Scan for the cell matching the given text and deliver its [X, Y] coordinate at center. 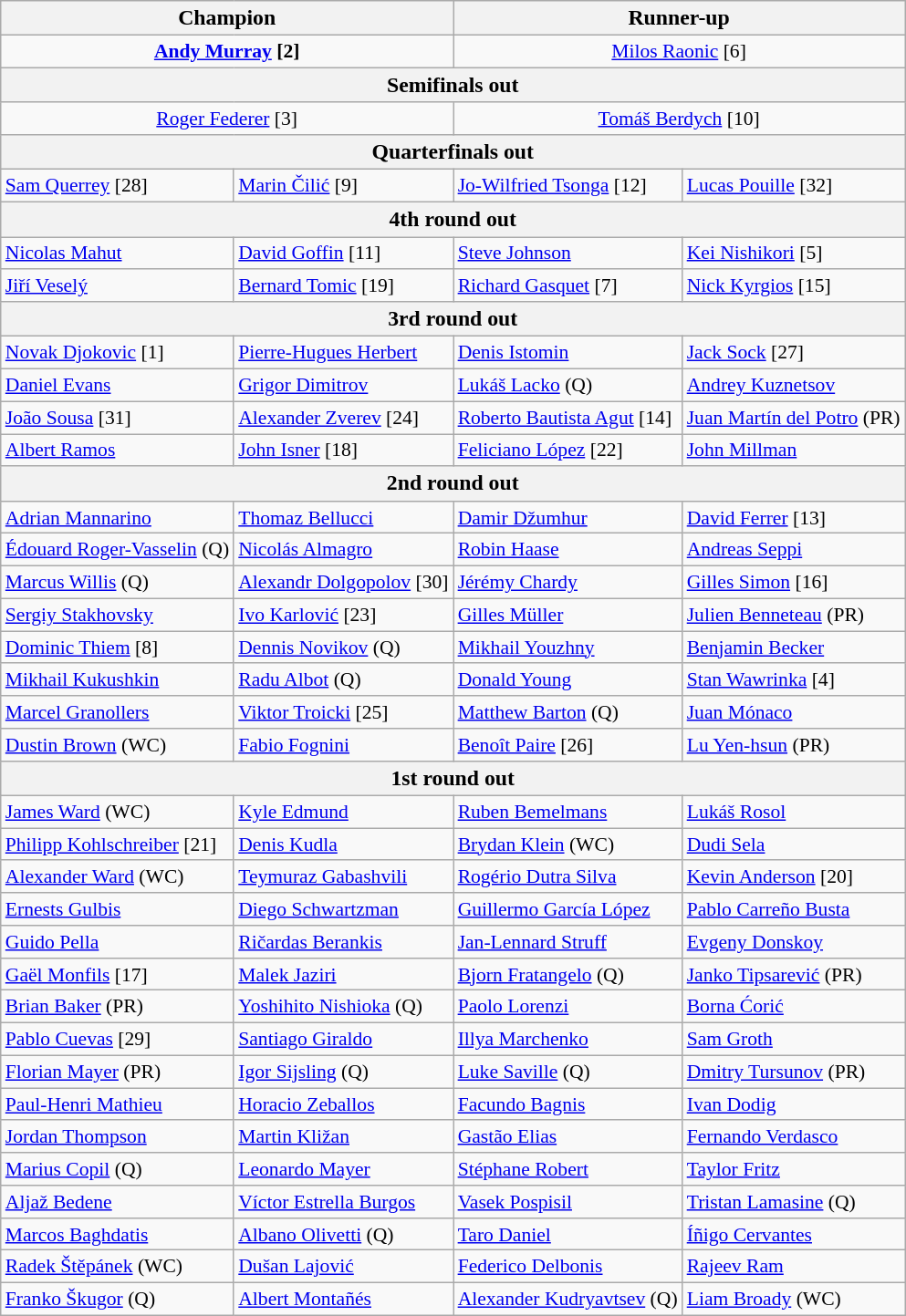
Taro Daniel [568, 1235]
Marin Čilić [9] [343, 186]
Alexander Ward (WC) [117, 877]
Matthew Barton (Q) [568, 712]
Denis Istomin [568, 353]
Dudi Sela [794, 845]
Dustin Brown (WC) [117, 745]
Roberto Bautista Agut [14] [568, 418]
Ričardas Berankis [343, 942]
Champion [227, 18]
Nick Kyrgios [15] [794, 286]
Tomáš Berdych [10] [679, 119]
Sergiy Stakhovsky [117, 615]
Fabio Fognini [343, 745]
Bernard Tomic [19] [343, 286]
Igor Sijsling (Q) [343, 1072]
Milos Raonic [6] [679, 52]
Santiago Giraldo [343, 1040]
Novak Djokovic [1] [117, 353]
Kevin Anderson [20] [794, 877]
Nicolas Mahut [117, 254]
Andy Murray [2] [227, 52]
Brydan Klein (WC) [568, 845]
Dušan Lajović [343, 1267]
Ivo Karlović [23] [343, 615]
Illya Marchenko [568, 1040]
Mikhail Kukushkin [117, 680]
David Goffin [11] [343, 254]
Teymuraz Gabashvili [343, 877]
Marcel Granollers [117, 712]
Juan Mónaco [794, 712]
Florian Mayer (PR) [117, 1072]
Lukáš Lacko (Q) [568, 386]
Semifinals out [453, 86]
Dennis Novikov (Q) [343, 648]
Tristan Lamasine (Q) [794, 1202]
Dominic Thiem [8] [117, 648]
Fernando Verdasco [794, 1137]
João Sousa [31] [117, 418]
Lucas Pouille [32] [794, 186]
Pablo Carreño Busta [794, 909]
Albano Olivetti (Q) [343, 1235]
Rajeev Ram [794, 1267]
Andrey Kuznetsov [794, 386]
Gastão Elias [568, 1137]
Jack Sock [27] [794, 353]
Lukáš Rosol [794, 813]
Stéphane Robert [568, 1169]
Donald Young [568, 680]
Jan-Lennard Struff [568, 942]
Denis Kudla [343, 845]
Daniel Evans [117, 386]
Gilles Simon [16] [794, 583]
Benjamin Becker [794, 648]
Jiří Veselý [117, 286]
1st round out [453, 779]
Diego Schwartzman [343, 909]
Stan Wawrinka [4] [794, 680]
Evgeny Donskoy [794, 942]
Ruben Bemelmans [568, 813]
Dmitry Tursunov (PR) [794, 1072]
Ernests Gulbis [117, 909]
Bjorn Fratangelo (Q) [568, 975]
Thomaz Bellucci [343, 518]
Facundo Bagnis [568, 1104]
Juan Martín del Potro (PR) [794, 418]
Íñigo Cervantes [794, 1235]
Ivan Dodig [794, 1104]
David Ferrer [13] [794, 518]
Marcos Baghdatis [117, 1235]
Horacio Zeballos [343, 1104]
Vasek Pospisil [568, 1202]
Julien Benneteau (PR) [794, 615]
Malek Jaziri [343, 975]
Yoshihito Nishioka (Q) [343, 1007]
John Millman [794, 451]
Steve Johnson [568, 254]
Brian Baker (PR) [117, 1007]
Marius Copil (Q) [117, 1169]
Paul-Henri Mathieu [117, 1104]
Leonardo Mayer [343, 1169]
Guido Pella [117, 942]
Alexander Kudryavtsev (Q) [568, 1300]
Gaël Monfils [17] [117, 975]
Jo-Wilfried Tsonga [12] [568, 186]
3rd round out [453, 319]
Liam Broady (WC) [794, 1300]
Janko Tipsarević (PR) [794, 975]
Federico Delbonis [568, 1267]
2nd round out [453, 484]
Aljaž Bedene [117, 1202]
Viktor Troicki [25] [343, 712]
James Ward (WC) [117, 813]
Kei Nishikori [5] [794, 254]
Radek Štěpánek (WC) [117, 1267]
Robin Haase [568, 550]
Guillermo García López [568, 909]
Nicolás Almagro [343, 550]
Paolo Lorenzi [568, 1007]
4th round out [453, 220]
Andreas Seppi [794, 550]
Marcus Willis (Q) [117, 583]
Pablo Cuevas [29] [117, 1040]
Lu Yen-hsun (PR) [794, 745]
Luke Saville (Q) [568, 1072]
Runner-up [679, 18]
Gilles Müller [568, 615]
Édouard Roger-Vasselin (Q) [117, 550]
Martin Kližan [343, 1137]
Benoît Paire [26] [568, 745]
Adrian Mannarino [117, 518]
Franko Škugor (Q) [117, 1300]
Mikhail Youzhny [568, 648]
Philipp Kohlschreiber [21] [117, 845]
Sam Groth [794, 1040]
Kyle Edmund [343, 813]
Alexander Zverev [24] [343, 418]
Pierre-Hugues Herbert [343, 353]
Sam Querrey [28] [117, 186]
Taylor Fritz [794, 1169]
Grigor Dimitrov [343, 386]
Jérémy Chardy [568, 583]
Albert Montañés [343, 1300]
John Isner [18] [343, 451]
Richard Gasquet [7] [568, 286]
Roger Federer [3] [227, 119]
Radu Albot (Q) [343, 680]
Feliciano López [22] [568, 451]
Víctor Estrella Burgos [343, 1202]
Albert Ramos [117, 451]
Alexandr Dolgopolov [30] [343, 583]
Damir Džumhur [568, 518]
Jordan Thompson [117, 1137]
Rogério Dutra Silva [568, 877]
Borna Ćorić [794, 1007]
Quarterfinals out [453, 152]
